Return the [x, y] coordinate for the center point of the cell that contains the specified text.  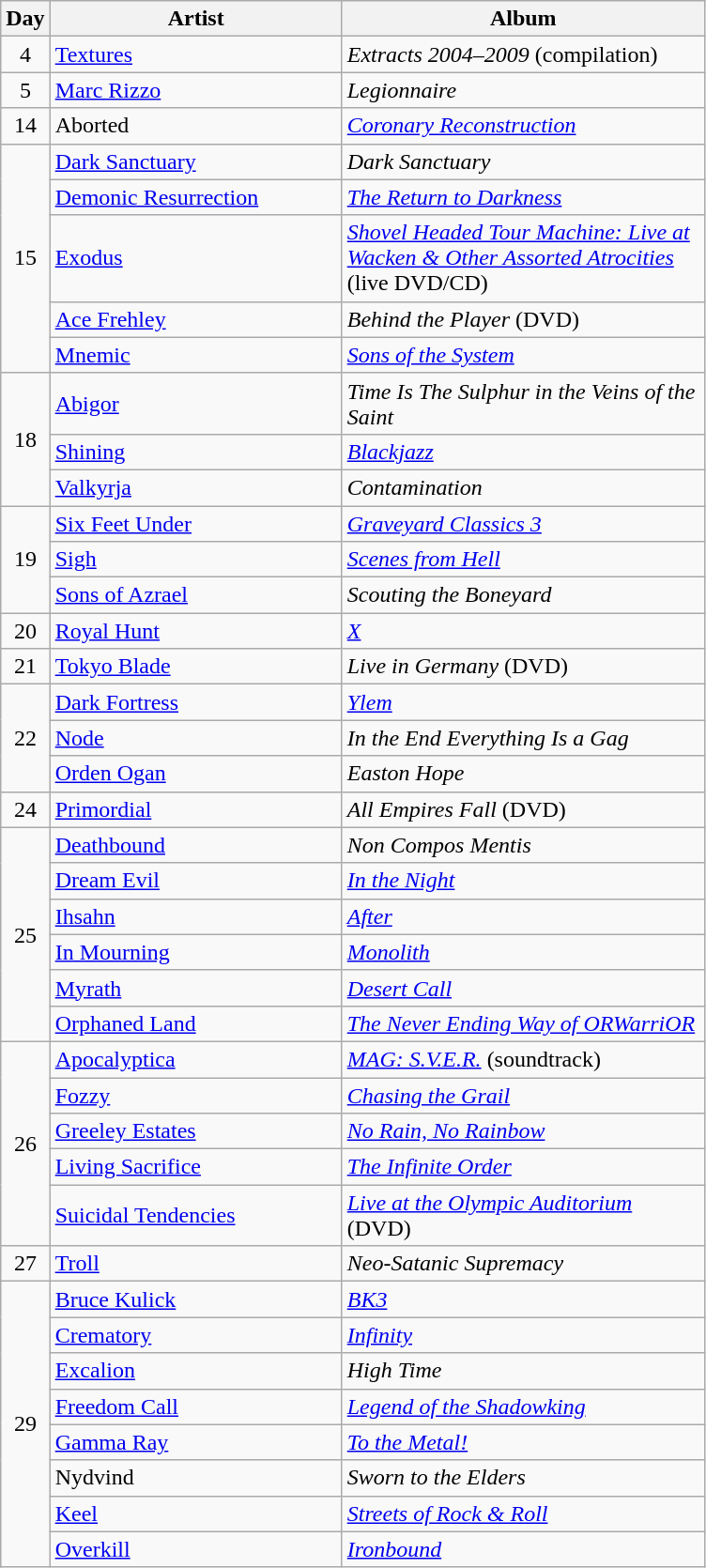
Live in Germany (DVD) [523, 667]
Deathbound [195, 845]
Live at the Olympic Auditorium (DVD) [523, 1215]
Album [523, 19]
Infinity [523, 1335]
Demonic Resurrection [195, 197]
Non Compos Mentis [523, 845]
Aborted [195, 126]
Six Feet Under [195, 523]
Sworn to the Elders [523, 1478]
Artist [195, 19]
Ironbound [523, 1549]
20 [25, 631]
Desert Call [523, 988]
Sons of the System [523, 355]
Ylem [523, 702]
Overkill [195, 1549]
Time Is The Sulphur in the Veins of theSaint [523, 404]
Crematory [195, 1335]
To the Metal! [523, 1442]
Streets of Rock & Roll [523, 1514]
BK3 [523, 1299]
Freedom Call [195, 1407]
Abigor [195, 404]
Easton Hope [523, 774]
14 [25, 126]
Bruce Kulick [195, 1299]
Living Sacrifice [195, 1167]
Tokyo Blade [195, 667]
Scenes from Hell [523, 560]
18 [25, 439]
Myrath [195, 988]
High Time [523, 1371]
After [523, 916]
Primordial [195, 809]
Nydvind [195, 1478]
4 [25, 54]
Keel [195, 1514]
Graveyard Classics 3 [523, 523]
Orphaned Land [195, 1023]
Ace Frehley [195, 319]
Chasing the Grail [523, 1096]
5 [25, 90]
26 [25, 1144]
22 [25, 738]
No Rain, No Rainbow [523, 1131]
Legionnaire [523, 90]
Troll [195, 1264]
Shining [195, 452]
15 [25, 258]
Sigh [195, 560]
MAG: S.V.E.R. (soundtrack) [523, 1059]
Node [195, 738]
Royal Hunt [195, 631]
In Mourning [195, 952]
Legend of the Shadowking [523, 1407]
Fozzy [195, 1096]
Textures [195, 54]
The Return to Darkness [523, 197]
Blackjazz [523, 452]
Neo-Satanic Supremacy [523, 1264]
The Infinite Order [523, 1167]
Coronary Reconstruction [523, 126]
Sons of Azrael [195, 595]
24 [25, 809]
All Empires Fall (DVD) [523, 809]
Orden Ogan [195, 774]
Valkyrja [195, 487]
Excalion [195, 1371]
Contamination [523, 487]
The Never Ending Way of ORWarriOR [523, 1023]
Scouting the Boneyard [523, 595]
19 [25, 559]
29 [25, 1424]
Behind the Player (DVD) [523, 319]
Extracts 2004–2009 (compilation) [523, 54]
Mnemic [195, 355]
In the End Everything Is a Gag [523, 738]
Dark Fortress [195, 702]
Dream Evil [195, 881]
In the Night [523, 881]
27 [25, 1264]
Monolith [523, 952]
Day [25, 19]
Shovel Headed Tour Machine: Live at Wacken & Other Assorted Atrocities (live DVD/CD) [523, 258]
25 [25, 934]
21 [25, 667]
Exodus [195, 258]
Gamma Ray [195, 1442]
Ihsahn [195, 916]
Apocalyptica [195, 1059]
Marc Rizzo [195, 90]
Greeley Estates [195, 1131]
Suicidal Tendencies [195, 1215]
X [523, 631]
